Return (X, Y) of the center of cell containing provided text 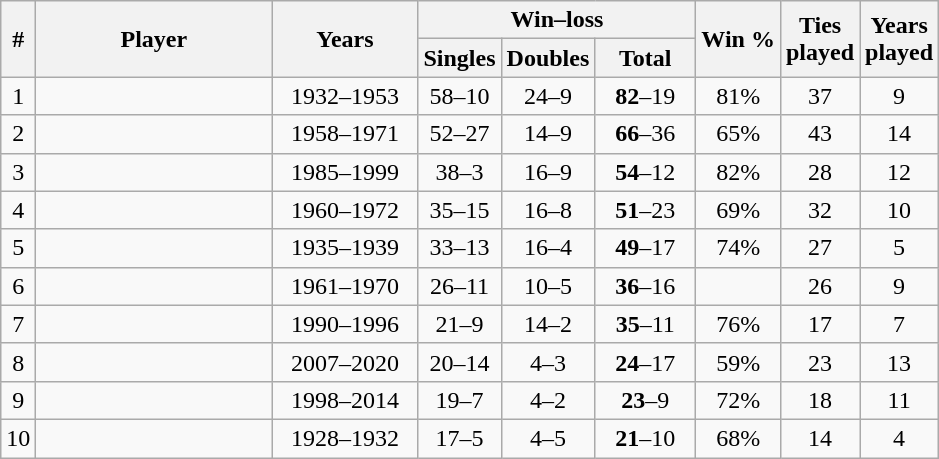
1998–2014 (345, 400)
69% (738, 210)
26–11 (460, 286)
27 (820, 248)
74% (738, 248)
66–36 (646, 134)
17 (820, 324)
54–12 (646, 172)
52–27 (460, 134)
19–7 (460, 400)
23–9 (646, 400)
Total (646, 58)
21–10 (646, 438)
37 (820, 96)
Tiesplayed (820, 39)
24–9 (548, 96)
20–14 (460, 362)
Player (154, 39)
23 (820, 362)
12 (900, 172)
6 (18, 286)
18 (820, 400)
38–3 (460, 172)
1985–1999 (345, 172)
4–2 (548, 400)
1935–1939 (345, 248)
16–8 (548, 210)
2007–2020 (345, 362)
58–10 (460, 96)
1928–1932 (345, 438)
81% (738, 96)
68% (738, 438)
1 (18, 96)
35–11 (646, 324)
49–17 (646, 248)
10–5 (548, 286)
14–9 (548, 134)
28 (820, 172)
72% (738, 400)
14–2 (548, 324)
Win–loss (557, 20)
2 (18, 134)
82% (738, 172)
1958–1971 (345, 134)
43 (820, 134)
# (18, 39)
Win % (738, 39)
1960–1972 (345, 210)
24–17 (646, 362)
4–3 (548, 362)
Singles (460, 58)
59% (738, 362)
1990–1996 (345, 324)
1961–1970 (345, 286)
Yearsplayed (900, 39)
36–16 (646, 286)
Doubles (548, 58)
1932–1953 (345, 96)
65% (738, 134)
16–4 (548, 248)
4–5 (548, 438)
76% (738, 324)
21–9 (460, 324)
51–23 (646, 210)
33–13 (460, 248)
13 (900, 362)
3 (18, 172)
26 (820, 286)
82–19 (646, 96)
35–15 (460, 210)
16–9 (548, 172)
32 (820, 210)
11 (900, 400)
17–5 (460, 438)
8 (18, 362)
Years (345, 39)
